Find where the given text appears and provide that cell's center as (x, y) coordinate. 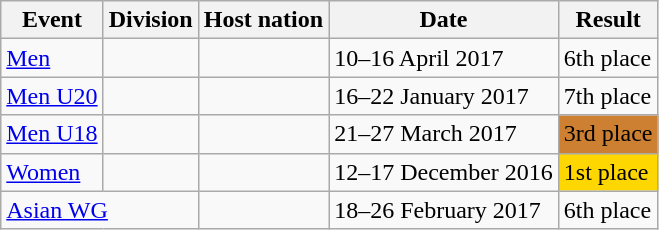
Men (52, 58)
Event (52, 20)
3rd place (608, 134)
Asian WG (100, 210)
Men U20 (52, 96)
21–27 March 2017 (444, 134)
Date (444, 20)
12–17 December 2016 (444, 172)
Men U18 (52, 134)
Division (150, 20)
10–16 April 2017 (444, 58)
18–26 February 2017 (444, 210)
Host nation (263, 20)
16–22 January 2017 (444, 96)
1st place (608, 172)
Women (52, 172)
7th place (608, 96)
Result (608, 20)
